Detect which cell encompasses the target text, then output its (X, Y) center coordinate. 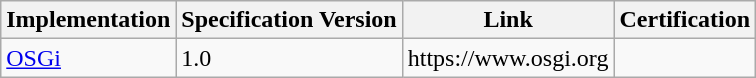
Link (508, 20)
1.0 (289, 58)
Certification (685, 20)
https://www.osgi.org (508, 58)
OSGi (88, 58)
Specification Version (289, 20)
Implementation (88, 20)
